Return the [x, y] coordinate for the center point of the cell that contains the specified text.  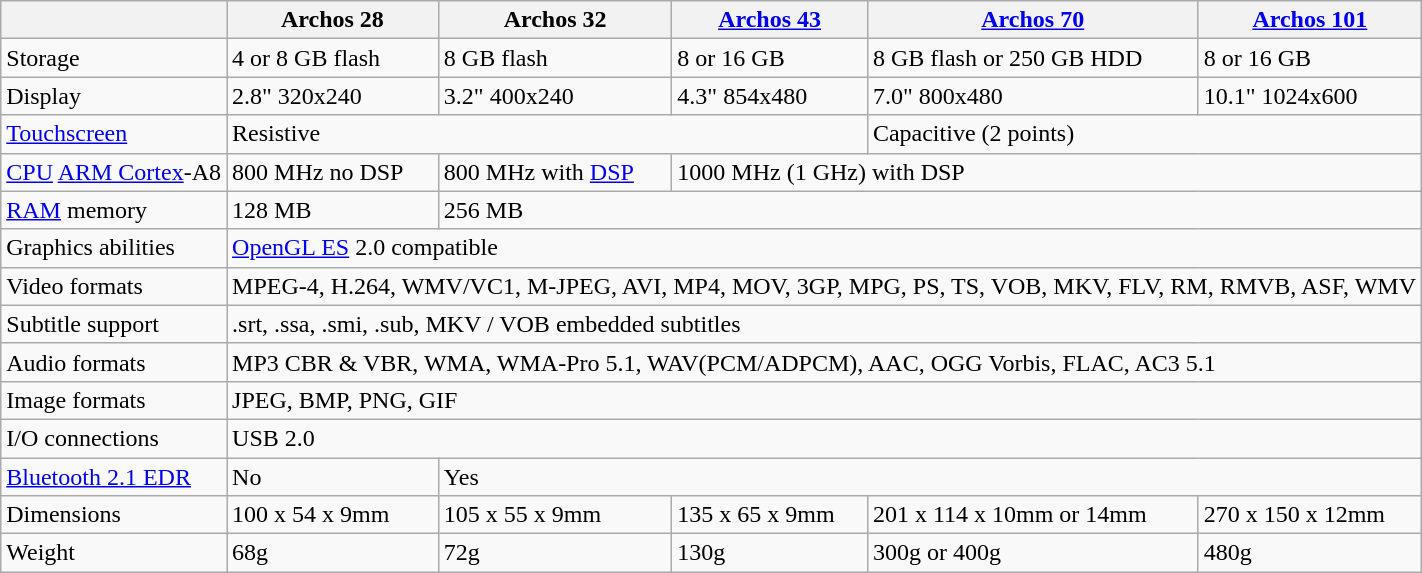
RAM memory [114, 210]
4 or 8 GB flash [333, 58]
Touchscreen [114, 134]
.srt, .ssa, .smi, .sub, MKV / VOB embedded subtitles [824, 324]
10.1" 1024x600 [1310, 96]
Storage [114, 58]
300g or 400g [1032, 553]
130g [770, 553]
Display [114, 96]
72g [555, 553]
Archos 70 [1032, 20]
Audio formats [114, 362]
256 MB [930, 210]
Archos 28 [333, 20]
4.3" 854x480 [770, 96]
Archos 43 [770, 20]
800 MHz with DSP [555, 172]
105 x 55 x 9mm [555, 515]
JPEG, BMP, PNG, GIF [824, 400]
Resistive [548, 134]
800 MHz no DSP [333, 172]
OpenGL ES 2.0 compatible [824, 248]
Dimensions [114, 515]
8 GB flash or 250 GB HDD [1032, 58]
I/O connections [114, 438]
Image formats [114, 400]
68g [333, 553]
Capacitive (2 points) [1144, 134]
8 GB flash [555, 58]
2.8" 320x240 [333, 96]
Graphics abilities [114, 248]
100 x 54 x 9mm [333, 515]
Bluetooth 2.1 EDR [114, 477]
270 x 150 x 12mm [1310, 515]
128 MB [333, 210]
Archos 32 [555, 20]
Yes [930, 477]
7.0" 800x480 [1032, 96]
Weight [114, 553]
480g [1310, 553]
No [333, 477]
MPEG-4, H.264, WMV/VC1, M-JPEG, AVI, MP4, MOV, 3GP, MPG, PS, TS, VOB, MKV, FLV, RM, RMVB, ASF, WMV [824, 286]
135 x 65 x 9mm [770, 515]
MP3 CBR & VBR, WMA, WMA-Pro 5.1, WAV(PCM/ADPCM), AAC, OGG Vorbis, FLAC, AC3 5.1 [824, 362]
201 x 114 x 10mm or 14mm [1032, 515]
USB 2.0 [824, 438]
3.2" 400x240 [555, 96]
Subtitle support [114, 324]
CPU ARM Cortex-A8 [114, 172]
Archos 101 [1310, 20]
1000 MHz (1 GHz) with DSP [1047, 172]
Video formats [114, 286]
